Locate the cell with the specified text and output its [X, Y] center coordinate. 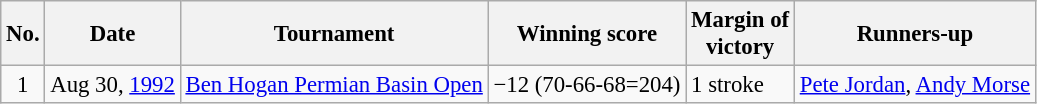
Runners-up [914, 34]
Ben Hogan Permian Basin Open [334, 85]
1 [23, 85]
1 stroke [740, 85]
Winning score [587, 34]
Date [112, 34]
Margin ofvictory [740, 34]
Pete Jordan, Andy Morse [914, 85]
No. [23, 34]
Aug 30, 1992 [112, 85]
−12 (70-66-68=204) [587, 85]
Tournament [334, 34]
